Scan for the cell matching the given text and deliver its (x, y) coordinate at center. 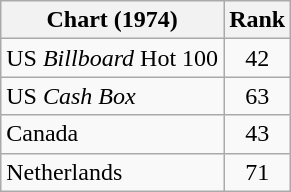
Rank (258, 20)
Chart (1974) (112, 20)
63 (258, 96)
43 (258, 134)
42 (258, 58)
US Cash Box (112, 96)
Canada (112, 134)
Netherlands (112, 172)
US Billboard Hot 100 (112, 58)
71 (258, 172)
